Locate the cell with the specified text and output its (x, y) center coordinate. 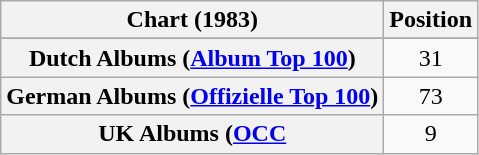
73 (431, 96)
31 (431, 58)
Position (431, 20)
UK Albums (OCC (192, 134)
Chart (1983) (192, 20)
Dutch Albums (Album Top 100) (192, 58)
German Albums (Offizielle Top 100) (192, 96)
9 (431, 134)
